Detect which cell encompasses the target text, then output its (x, y) center coordinate. 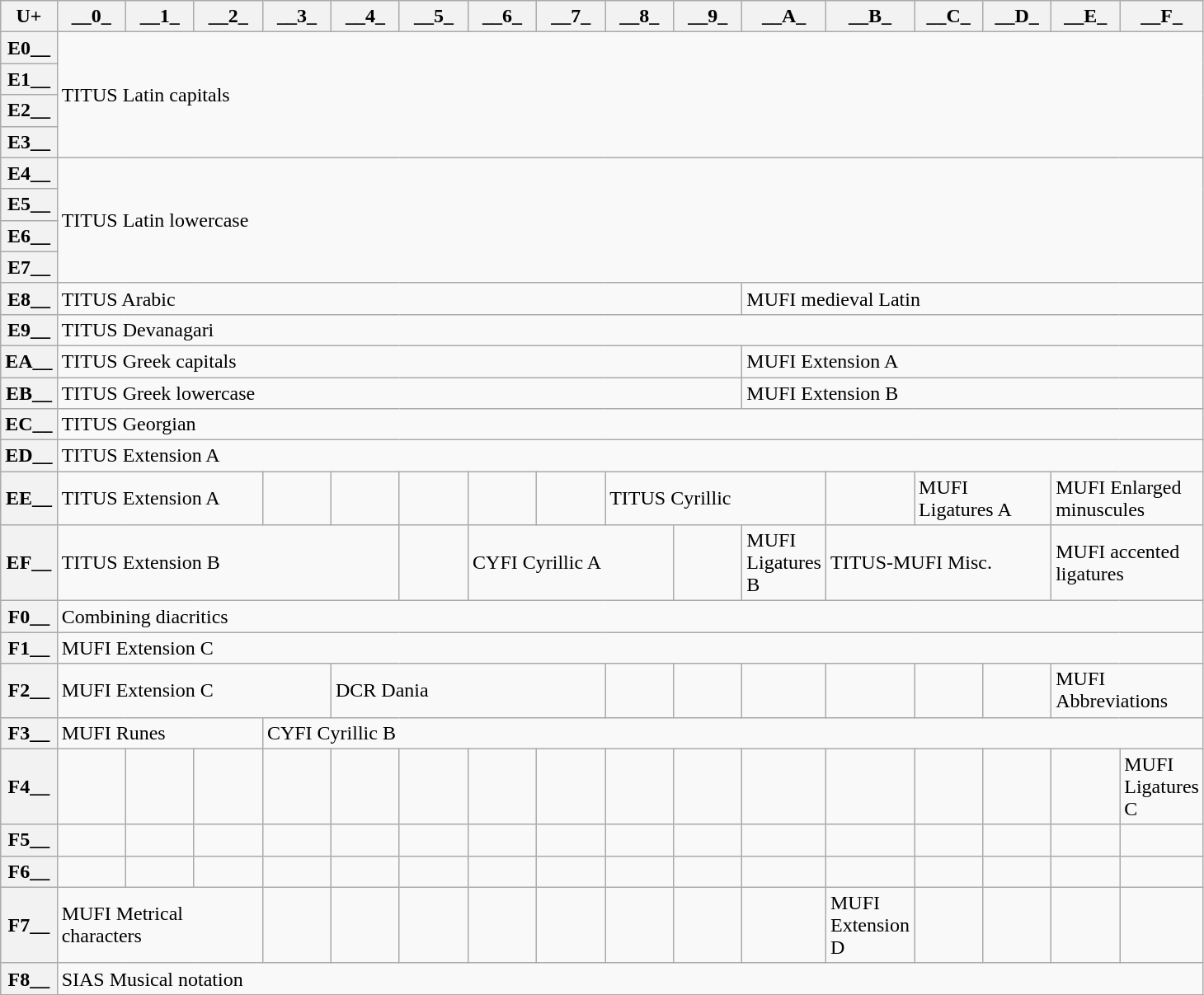
__B_ (869, 16)
E9__ (29, 330)
__1_ (160, 16)
EB__ (29, 393)
MUFI Extension A (973, 361)
E1__ (29, 79)
TITUS Latin lowercase (630, 220)
TITUS Arabic (399, 298)
MUFI Enlarged minuscules (1128, 498)
TITUS Extension B (228, 563)
E8__ (29, 298)
MUFI Extension B (973, 393)
__5_ (434, 16)
__4_ (364, 16)
EF__ (29, 563)
__6_ (503, 16)
MUFI Ligatures A (983, 498)
TITUS Greek capitals (399, 361)
ED__ (29, 456)
Combining diacritics (630, 617)
F8__ (29, 979)
F7__ (29, 925)
F0__ (29, 617)
__9_ (708, 16)
TITUS Latin capitals (630, 95)
__7_ (571, 16)
__F_ (1162, 16)
E0__ (29, 48)
E3__ (29, 142)
MUFI Runes (160, 733)
__E_ (1085, 16)
EE__ (29, 498)
MUFI Ligatures B (784, 563)
TITUS Greek lowercase (399, 393)
E7__ (29, 267)
__C_ (948, 16)
DCR Dania (468, 691)
E4__ (29, 173)
TITUS-MUFI Misc. (938, 563)
MUFI Extension D (869, 925)
__8_ (640, 16)
E5__ (29, 204)
CYFI Cyrillic B (732, 733)
U+ (29, 16)
MUFI Abbreviations (1128, 691)
F5__ (29, 840)
MUFI Ligatures C (1162, 786)
__0_ (91, 16)
__3_ (297, 16)
__D_ (1018, 16)
TITUS Georgian (630, 425)
E2__ (29, 110)
EA__ (29, 361)
MUFI Metrical characters (160, 925)
MUFI accented ligatures (1128, 563)
F6__ (29, 871)
__A_ (784, 16)
F4__ (29, 786)
EC__ (29, 425)
F1__ (29, 648)
SIAS Musical notation (630, 979)
E6__ (29, 236)
__2_ (228, 16)
TITUS Cyrillic (716, 498)
CYFI Cyrillic A (571, 563)
MUFI medieval Latin (973, 298)
F2__ (29, 691)
F3__ (29, 733)
TITUS Devanagari (630, 330)
